Return [x, y] of the center of cell containing provided text 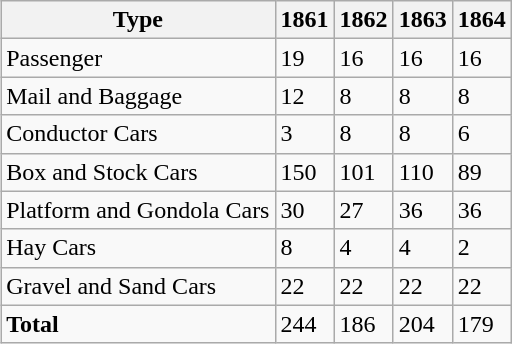
Conductor Cars [138, 134]
19 [304, 58]
Mail and Baggage [138, 96]
89 [482, 172]
Platform and Gondola Cars [138, 210]
Box and Stock Cars [138, 172]
150 [304, 172]
2 [482, 248]
186 [364, 324]
1861 [304, 20]
110 [422, 172]
101 [364, 172]
244 [304, 324]
179 [482, 324]
3 [304, 134]
1863 [422, 20]
Hay Cars [138, 248]
6 [482, 134]
Total [138, 324]
1862 [364, 20]
30 [304, 210]
Type [138, 20]
Gravel and Sand Cars [138, 286]
27 [364, 210]
1864 [482, 20]
12 [304, 96]
204 [422, 324]
Passenger [138, 58]
